Capture the cell that displays the provided text and extract its (x, y) central coordinate. 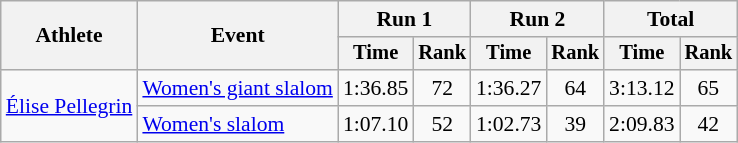
52 (442, 124)
42 (709, 124)
39 (575, 124)
1:02.73 (508, 124)
1:36.27 (508, 88)
Event (238, 36)
Women's giant slalom (238, 88)
2:09.83 (642, 124)
72 (442, 88)
64 (575, 88)
Élise Pellegrin (70, 106)
Total (670, 19)
Athlete (70, 36)
3:13.12 (642, 88)
65 (709, 88)
Run 2 (538, 19)
1:36.85 (376, 88)
Women's slalom (238, 124)
1:07.10 (376, 124)
Run 1 (404, 19)
